Scan for the cell matching the given text and deliver its (X, Y) coordinate at center. 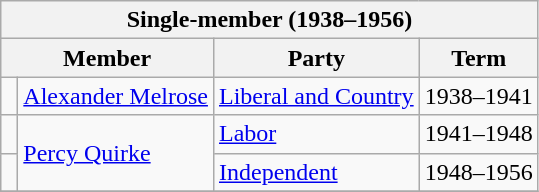
1938–1941 (478, 96)
Single-member (1938–1956) (270, 20)
Percy Quirke (116, 153)
Party (316, 58)
Independent (316, 172)
Labor (316, 134)
1948–1956 (478, 172)
Alexander Melrose (116, 96)
Term (478, 58)
1941–1948 (478, 134)
Liberal and Country (316, 96)
Member (108, 58)
